Locate the cell with the specified text and output its [X, Y] center coordinate. 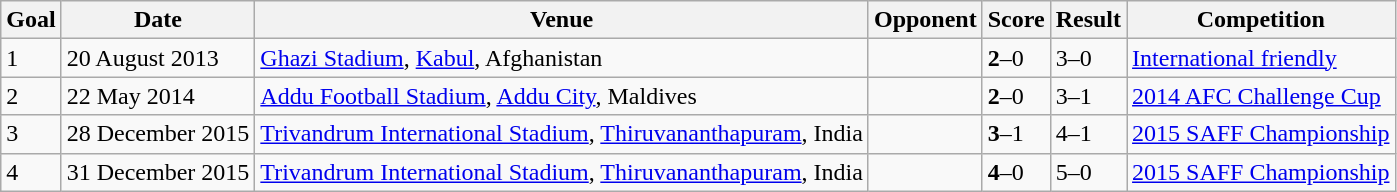
Date [158, 20]
5–0 [1088, 172]
Addu Football Stadium, Addu City, Maldives [562, 96]
Score [1016, 20]
4 [31, 172]
Result [1088, 20]
3–0 [1088, 58]
31 December 2015 [158, 172]
Competition [1261, 20]
4–1 [1088, 134]
Goal [31, 20]
2 [31, 96]
2014 AFC Challenge Cup [1261, 96]
1 [31, 58]
3 [31, 134]
4–0 [1016, 172]
20 August 2013 [158, 58]
Venue [562, 20]
28 December 2015 [158, 134]
Ghazi Stadium, Kabul, Afghanistan [562, 58]
Opponent [925, 20]
22 May 2014 [158, 96]
International friendly [1261, 58]
